Return the [X, Y] coordinate for the center point of the cell that contains the specified text.  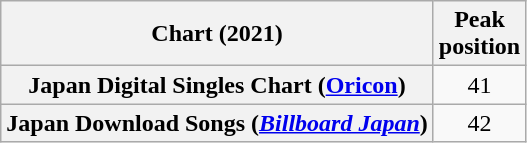
42 [479, 123]
Chart (2021) [218, 34]
Japan Digital Singles Chart (Oricon) [218, 85]
Japan Download Songs (Billboard Japan) [218, 123]
41 [479, 85]
Peakposition [479, 34]
